Determine the (x, y) coordinate at the center of the cell enclosing the given text.  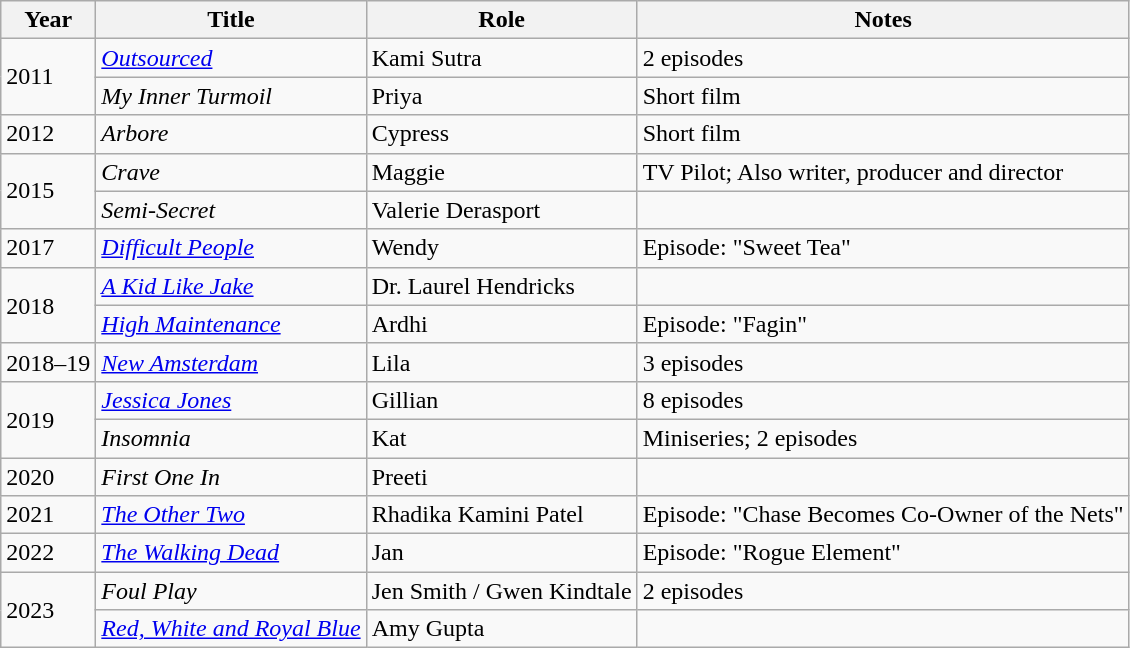
Cypress (502, 134)
Jessica Jones (231, 400)
First One In (231, 477)
A Kid Like Jake (231, 286)
2019 (48, 419)
Amy Gupta (502, 629)
Gillian (502, 400)
Role (502, 20)
Lila (502, 362)
Foul Play (231, 591)
Episode: "Chase Becomes Co-Owner of the Nets" (883, 515)
Dr. Laurel Hendricks (502, 286)
High Maintenance (231, 324)
2012 (48, 134)
Semi-Secret (231, 210)
Arbore (231, 134)
Jen Smith / Gwen Kindtale (502, 591)
Wendy (502, 248)
TV Pilot; Also writer, producer and director (883, 172)
3 episodes (883, 362)
Title (231, 20)
2017 (48, 248)
2011 (48, 77)
Crave (231, 172)
Episode: "Sweet Tea" (883, 248)
Jan (502, 553)
Kami Sutra (502, 58)
2023 (48, 610)
Outsourced (231, 58)
My Inner Turmoil (231, 96)
2021 (48, 515)
Red, White and Royal Blue (231, 629)
Rhadika Kamini Patel (502, 515)
Episode: "Fagin" (883, 324)
2015 (48, 191)
Notes (883, 20)
Difficult People (231, 248)
New Amsterdam (231, 362)
Preeti (502, 477)
Valerie Derasport (502, 210)
The Walking Dead (231, 553)
2018 (48, 305)
8 episodes (883, 400)
Insomnia (231, 438)
Priya (502, 96)
Miniseries; 2 episodes (883, 438)
2018–19 (48, 362)
2020 (48, 477)
Kat (502, 438)
Episode: "Rogue Element" (883, 553)
The Other Two (231, 515)
Ardhi (502, 324)
Year (48, 20)
Maggie (502, 172)
2022 (48, 553)
